Detect which cell encompasses the target text, then output its [x, y] center coordinate. 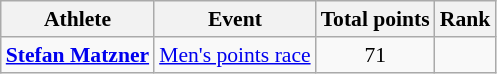
Athlete [78, 19]
Stefan Matzner [78, 55]
Rank [466, 19]
Event [234, 19]
71 [376, 55]
Total points [376, 19]
Men's points race [234, 55]
